Pinpoint the cell where the given text exists, returning its (x, y) midpoint coordinate. 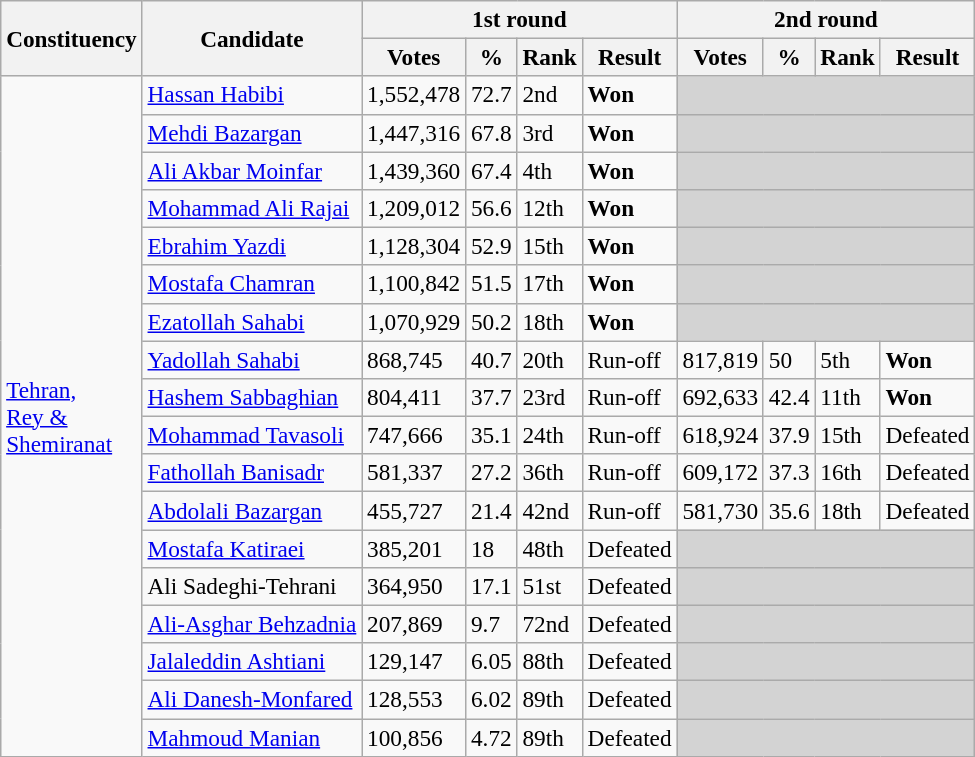
Jalaleddin Ashtiani (252, 662)
16th (848, 473)
4th (550, 170)
3rd (550, 133)
35.1 (492, 435)
42nd (550, 510)
Tehran,Rey &Shemiranat (72, 416)
17.1 (492, 586)
88th (550, 662)
Ali-Asghar Behzadnia (252, 624)
Mostafa Chamran (252, 284)
17th (550, 284)
1,447,316 (414, 133)
609,172 (720, 473)
618,924 (720, 435)
Mohammad Ali Rajai (252, 208)
67.4 (492, 170)
37.9 (789, 435)
40.7 (492, 359)
Candidate (252, 38)
1,070,929 (414, 322)
207,869 (414, 624)
128,553 (414, 699)
Ebrahim Yazdi (252, 246)
1,552,478 (414, 95)
6.02 (492, 699)
27.2 (492, 473)
Abdolali Bazargan (252, 510)
48th (550, 548)
56.6 (492, 208)
51.5 (492, 284)
455,727 (414, 510)
72nd (550, 624)
581,730 (720, 510)
804,411 (414, 397)
385,201 (414, 548)
12th (550, 208)
Ali Akbar Moinfar (252, 170)
747,666 (414, 435)
817,819 (720, 359)
35.6 (789, 510)
692,633 (720, 397)
11th (848, 397)
37.7 (492, 397)
36th (550, 473)
51st (550, 586)
Constituency (72, 38)
Ali Sadeghi-Tehrani (252, 586)
42.4 (789, 397)
Fathollah Banisadr (252, 473)
18 (492, 548)
Ezatollah Sahabi (252, 322)
1,209,012 (414, 208)
67.8 (492, 133)
9.7 (492, 624)
23rd (550, 397)
Mohammad Tavasoli (252, 435)
Mahmoud Manian (252, 737)
Ali Danesh-Monfared (252, 699)
4.72 (492, 737)
2nd (550, 95)
1,128,304 (414, 246)
2nd round (826, 19)
Hassan Habibi (252, 95)
Mehdi Bazargan (252, 133)
5th (848, 359)
20th (550, 359)
37.3 (789, 473)
1st round (520, 19)
Mostafa Katiraei (252, 548)
21.4 (492, 510)
1,439,360 (414, 170)
52.9 (492, 246)
581,337 (414, 473)
72.7 (492, 95)
364,950 (414, 586)
50.2 (492, 322)
50 (789, 359)
6.05 (492, 662)
129,147 (414, 662)
Hashem Sabbaghian (252, 397)
868,745 (414, 359)
Yadollah Sahabi (252, 359)
1,100,842 (414, 284)
24th (550, 435)
100,856 (414, 737)
